Capture the cell that displays the provided text and extract its (x, y) central coordinate. 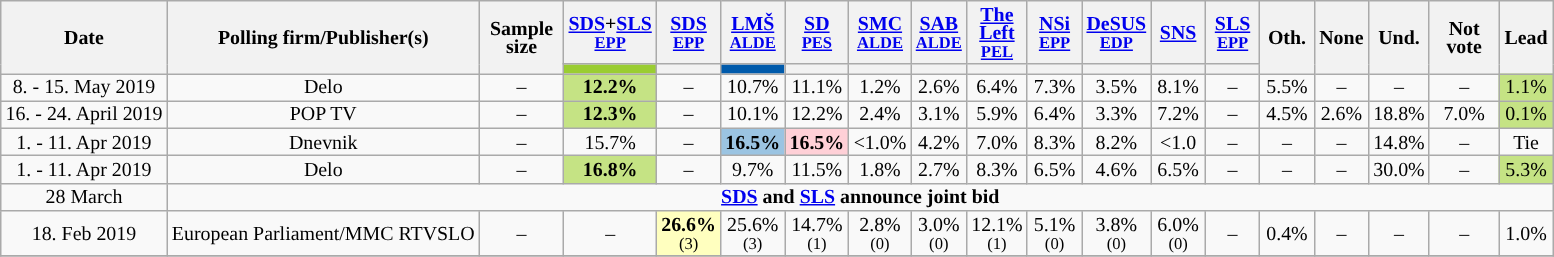
SDS+SLS EPP (610, 32)
3.0% (0) (938, 234)
3.1% (938, 114)
14.8% (1400, 142)
Und. (1400, 38)
10.1% (753, 114)
8.1% (1178, 88)
18. Feb 2019 (84, 234)
DeSUS EDP (1116, 32)
2.7% (938, 170)
1.8% (880, 170)
SD PES (817, 32)
18.8% (1400, 114)
5.1% (0) (1054, 234)
1.2% (880, 88)
26.6% (3) (688, 234)
0.1% (1526, 114)
Dnevnik (323, 142)
LMŠ ALDE (753, 32)
SMC ALDE (880, 32)
4.6% (1116, 170)
SDS EPP (688, 32)
7.2% (1178, 114)
11.5% (817, 170)
6.0% (0) (1178, 234)
14.7% (1) (817, 234)
11.1% (817, 88)
NSi EPP (1054, 32)
Not vote (1464, 38)
2.8% (0) (880, 234)
SLS EPP (1232, 32)
12.3% (610, 114)
Tie (1526, 142)
28 March (84, 198)
16.8% (610, 170)
5.3% (1526, 170)
8.2% (1116, 142)
2.4% (880, 114)
3.3% (1116, 114)
SDS and SLS announce joint bid (860, 198)
5.9% (998, 114)
Polling firm/Publisher(s) (323, 38)
8. - 15. May 2019 (84, 88)
9.7% (753, 170)
5.5% (1287, 88)
12.1% (1) (998, 234)
1.0% (1526, 234)
SNS (1178, 32)
7.3% (1054, 88)
Sample size (521, 38)
10.7% (753, 88)
European Parliament/MMC RTVSLO (323, 234)
None (1341, 38)
16. - 24. April 2019 (84, 114)
POP TV (323, 114)
30.0% (1400, 170)
0.4% (1287, 234)
1.1% (1526, 88)
3.8% (0) (1116, 234)
Date (84, 38)
15.7% (610, 142)
4.2% (938, 142)
25.6% (3) (753, 234)
4.5% (1287, 114)
The Left PEL (998, 32)
<1.0 (1178, 142)
<1.0% (880, 142)
Oth. (1287, 38)
3.5% (1116, 88)
SAB ALDE (938, 32)
Lead (1526, 38)
